Detect which cell encompasses the target text, then output its [X, Y] center coordinate. 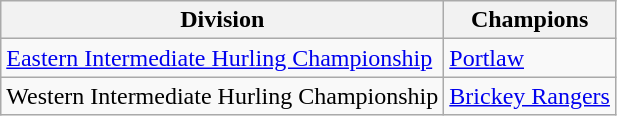
Eastern Intermediate Hurling Championship [222, 58]
Brickey Rangers [530, 96]
Portlaw [530, 58]
Western Intermediate Hurling Championship [222, 96]
Division [222, 20]
Champions [530, 20]
